Identify which cell holds the provided text, then report its (x, y) central coordinate. 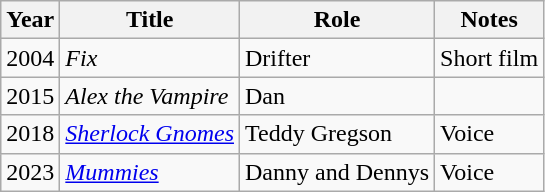
Mummies (150, 172)
Drifter (338, 58)
Short film (490, 58)
Year (30, 20)
Title (150, 20)
Teddy Gregson (338, 134)
Role (338, 20)
2015 (30, 96)
Alex the Vampire (150, 96)
2023 (30, 172)
Sherlock Gnomes (150, 134)
2004 (30, 58)
Dan (338, 96)
Notes (490, 20)
Danny and Dennys (338, 172)
2018 (30, 134)
Fix (150, 58)
